From the cell containing the given text, extract its center point as (X, Y) coordinate. 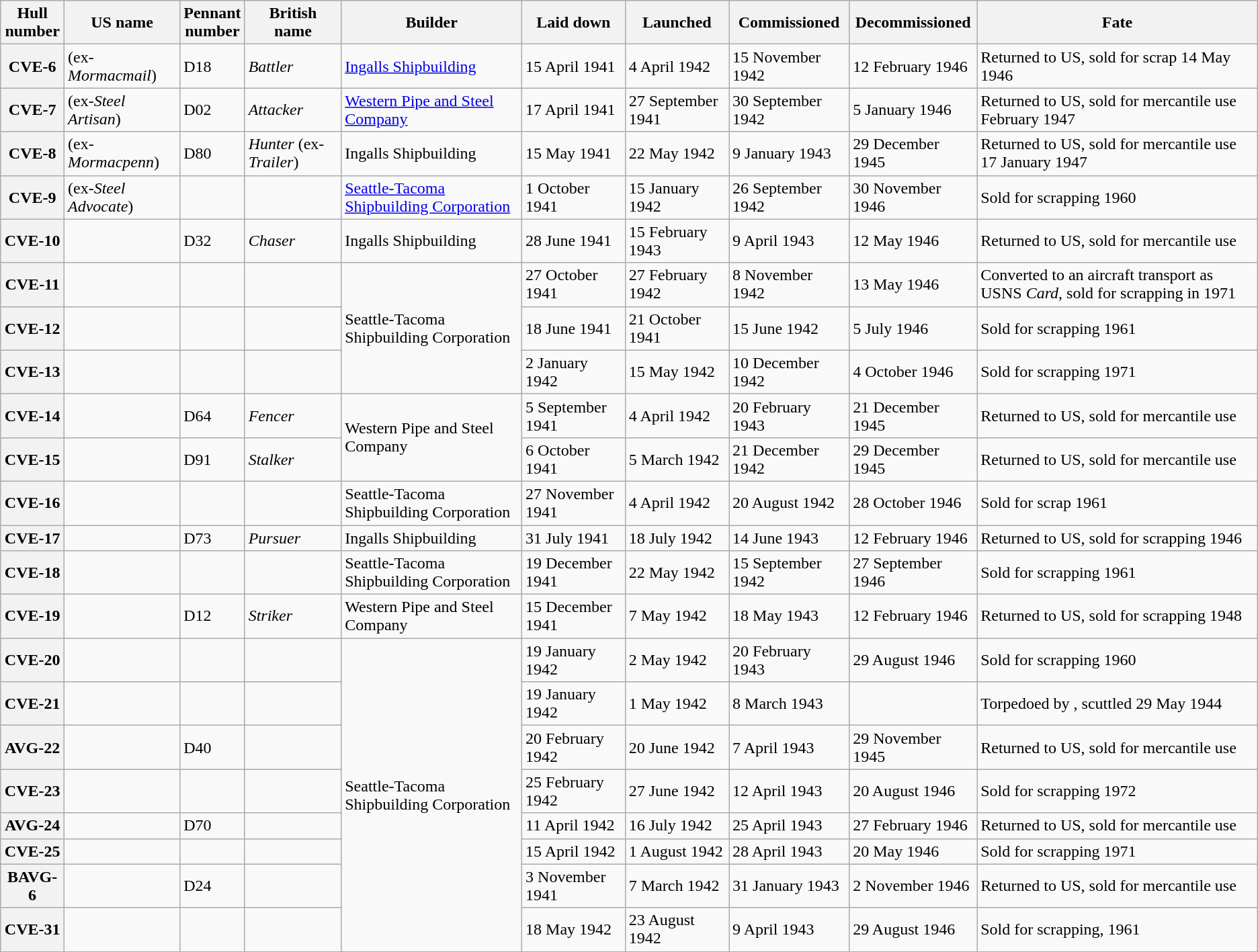
Returned to US, sold for scrapping 1946 (1118, 538)
D80 (212, 153)
Laid down (574, 23)
15 May 1942 (677, 372)
11 April 1942 (574, 826)
CVE-18 (32, 572)
15 May 1941 (574, 153)
D02 (212, 110)
15 November 1942 (789, 66)
20 August 1942 (789, 503)
British name (293, 23)
7 March 1942 (677, 885)
3 November 1941 (574, 885)
6 October 1941 (574, 460)
(ex-Steel Artisan) (122, 110)
15 December 1941 (574, 617)
7 April 1943 (789, 747)
5 September 1941 (574, 415)
Pennantnumber (212, 23)
27 February 1942 (677, 285)
20 August 1946 (913, 791)
28 June 1941 (574, 241)
Battler (293, 66)
9 January 1943 (789, 153)
27 September 1941 (677, 110)
CVE-21 (32, 704)
8 March 1943 (789, 704)
12 April 1943 (789, 791)
27 February 1946 (913, 826)
15 September 1942 (789, 572)
20 February 1942 (574, 747)
AVG-24 (32, 826)
19 December 1941 (574, 572)
1 May 1942 (677, 704)
CVE-9 (32, 198)
15 June 1942 (789, 328)
18 June 1941 (574, 328)
AVG-22 (32, 747)
(ex-Steel Advocate) (122, 198)
CVE-16 (32, 503)
5 January 1946 (913, 110)
Sold for scrap 1961 (1118, 503)
8 November 1942 (789, 285)
Chaser (293, 241)
27 September 1946 (913, 572)
27 November 1941 (574, 503)
D18 (212, 66)
CVE-15 (32, 460)
18 May 1942 (574, 930)
Converted to an aircraft transport as USNS Card, sold for scrapping in 1971 (1118, 285)
Striker (293, 617)
2 November 1946 (913, 885)
CVE-6 (32, 66)
23 August 1942 (677, 930)
16 July 1942 (677, 826)
Fate (1118, 23)
Returned to US, sold for scrap 14 May 1946 (1118, 66)
13 May 1946 (913, 285)
Hullnumber (32, 23)
30 November 1946 (913, 198)
27 June 1942 (677, 791)
(ex-Mormacpenn) (122, 153)
1 August 1942 (677, 851)
Launched (677, 23)
1 October 1941 (574, 198)
21 October 1941 (677, 328)
18 July 1942 (677, 538)
31 July 1941 (574, 538)
5 March 1942 (677, 460)
10 December 1942 (789, 372)
15 April 1941 (574, 66)
BAVG-6 (32, 885)
Returned to US, sold for mercantile use 17 January 1947 (1118, 153)
21 December 1942 (789, 460)
21 December 1945 (913, 415)
28 October 1946 (913, 503)
15 February 1943 (677, 241)
20 May 1946 (913, 851)
7 May 1942 (677, 617)
25 February 1942 (574, 791)
CVE-11 (32, 285)
Sold for scrapping 1972 (1118, 791)
14 June 1943 (789, 538)
Commissioned (789, 23)
CVE-8 (32, 153)
15 January 1942 (677, 198)
4 October 1946 (913, 372)
Decommissioned (913, 23)
31 January 1943 (789, 885)
Torpedoed by , scuttled 29 May 1944 (1118, 704)
Returned to US, sold for scrapping 1948 (1118, 617)
18 May 1943 (789, 617)
Attacker (293, 110)
Pursuer (293, 538)
5 July 1946 (913, 328)
CVE-13 (32, 372)
CVE-23 (32, 791)
D91 (212, 460)
2 January 1942 (574, 372)
29 November 1945 (913, 747)
CVE-17 (32, 538)
Builder (431, 23)
D24 (212, 885)
US name (122, 23)
CVE-19 (32, 617)
D12 (212, 617)
D32 (212, 241)
CVE-7 (32, 110)
15 April 1942 (574, 851)
20 June 1942 (677, 747)
Hunter (ex-Trailer) (293, 153)
D73 (212, 538)
(ex-Mormacmail) (122, 66)
Stalker (293, 460)
Fencer (293, 415)
17 April 1941 (574, 110)
28 April 1943 (789, 851)
12 May 1946 (913, 241)
CVE-14 (32, 415)
CVE-31 (32, 930)
CVE-10 (32, 241)
27 October 1941 (574, 285)
30 September 1942 (789, 110)
CVE-25 (32, 851)
2 May 1942 (677, 660)
Returned to US, sold for mercantile use February 1947 (1118, 110)
CVE-20 (32, 660)
25 April 1943 (789, 826)
CVE-12 (32, 328)
D64 (212, 415)
Sold for scrapping, 1961 (1118, 930)
D70 (212, 826)
26 September 1942 (789, 198)
D40 (212, 747)
